Pinpoint the cell where the given text exists, returning its [X, Y] midpoint coordinate. 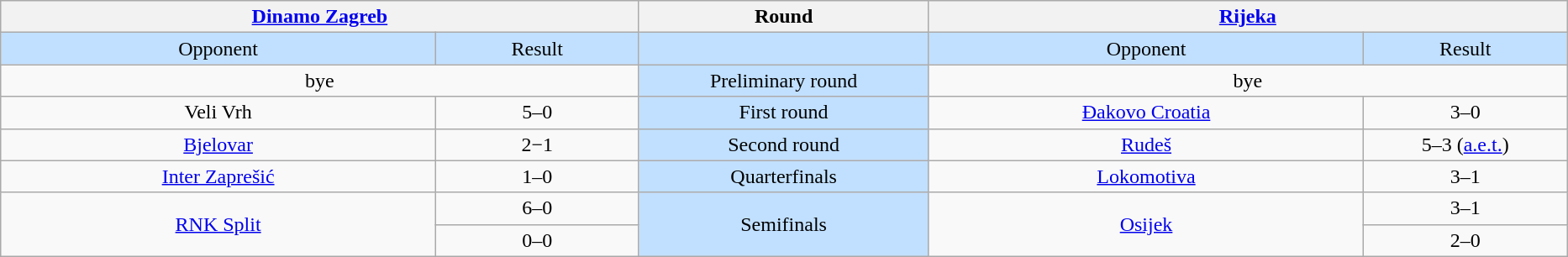
Rudeš [1146, 144]
Bjelovar [218, 144]
0–0 [537, 240]
Osijek [1146, 224]
Second round [783, 144]
Dinamo Zagreb [319, 17]
3–0 [1465, 113]
First round [783, 113]
Preliminary round [783, 81]
6–0 [537, 208]
5–0 [537, 113]
1–0 [537, 176]
RNK Split [218, 224]
Đakovo Croatia [1146, 113]
Veli Vrh [218, 113]
2–0 [1465, 240]
Quarterfinals [783, 176]
Round [783, 17]
Semifinals [783, 224]
2−1 [537, 144]
Rijeka [1247, 17]
Inter Zaprešić [218, 176]
5–3 (a.e.t.) [1465, 144]
Lokomotiva [1146, 176]
